Determine the (x, y) coordinate at the center of the cell enclosing the given text.  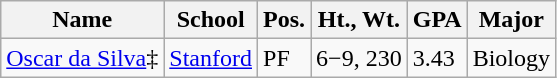
Name (82, 20)
Ht., Wt. (360, 20)
3.43 (437, 58)
PF (284, 58)
Major (511, 20)
School (211, 20)
Stanford (211, 58)
GPA (437, 20)
6−9, 230 (360, 58)
Pos. (284, 20)
Biology (511, 58)
Oscar da Silva‡ (82, 58)
